Pinpoint the cell where the given text exists, returning its (x, y) midpoint coordinate. 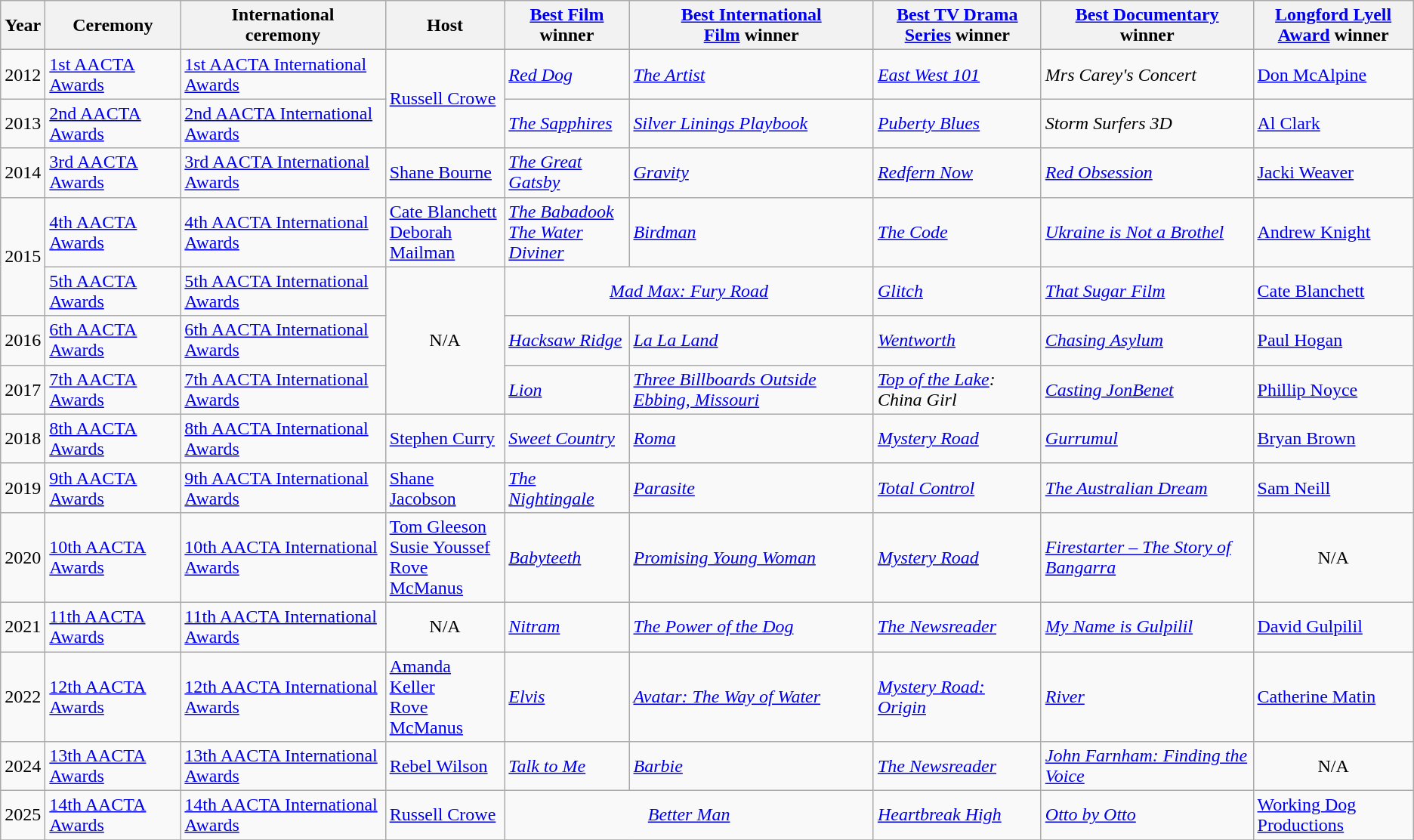
The Australian Dream (1147, 488)
11th AACTA Awards (113, 627)
3rd AACTA Awards (113, 172)
Mystery Road: Origin (957, 696)
Cate Blanchett (1333, 292)
7th AACTA Awards (113, 390)
Ceremony (113, 26)
Shane Bourne (445, 172)
Top of the Lake: China Girl (957, 390)
David Gulpilil (1333, 627)
2022 (23, 696)
10th AACTA International Awards (282, 557)
11th AACTA International Awards (282, 627)
Barbie (751, 766)
2018 (23, 438)
9th AACTA Awards (113, 488)
The Power of the Dog (751, 627)
La La Land (751, 340)
Don McAlpine (1333, 74)
Glitch (957, 292)
Hacksaw Ridge (567, 340)
2021 (23, 627)
Red Dog (567, 74)
Firestarter – The Story of Bangarra (1147, 557)
2016 (23, 340)
2nd AACTA International Awards (282, 124)
Year (23, 26)
Best InternationalFilm winner (751, 26)
Casting JonBenet (1147, 390)
2nd AACTA Awards (113, 124)
2024 (23, 766)
Storm Surfers 3D (1147, 124)
Talk to Me (567, 766)
The Artist (751, 74)
Phillip Noyce (1333, 390)
Red Obsession (1147, 172)
Mrs Carey's Concert (1147, 74)
Nitram (567, 627)
4th AACTA International Awards (282, 232)
2020 (23, 557)
Avatar: The Way of Water (751, 696)
Birdman (751, 232)
Rebel Wilson (445, 766)
Otto by Otto (1147, 816)
Redfern Now (957, 172)
Andrew Knight (1333, 232)
John Farnham: Finding the Voice (1147, 766)
The Sapphires (567, 124)
1st AACTA Awards (113, 74)
2025 (23, 816)
Lion (567, 390)
Heartbreak High (957, 816)
Puberty Blues (957, 124)
Shane Jacobson (445, 488)
The Nightingale (567, 488)
The BabadookThe Water Diviner (567, 232)
Bryan Brown (1333, 438)
2013 (23, 124)
The Code (957, 232)
2012 (23, 74)
East West 101 (957, 74)
1st AACTA International Awards (282, 74)
13th AACTA Awards (113, 766)
Babyteeth (567, 557)
Best Filmwinner (567, 26)
Sam Neill (1333, 488)
Internationalceremony (282, 26)
9th AACTA International Awards (282, 488)
Stephen Curry (445, 438)
Parasite (751, 488)
10th AACTA Awards (113, 557)
Longford LyellAward winner (1333, 26)
6th AACTA Awards (113, 340)
14th AACTA Awards (113, 816)
Mad Max: Fury Road (689, 292)
8th AACTA Awards (113, 438)
12th AACTA International Awards (282, 696)
River (1147, 696)
Gravity (751, 172)
Chasing Asylum (1147, 340)
Three Billboards Outside Ebbing, Missouri (751, 390)
Amanda KellerRove McManus (445, 696)
Al Clark (1333, 124)
Cate BlanchettDeborah Mailman (445, 232)
Paul Hogan (1333, 340)
Catherine Matin (1333, 696)
13th AACTA International Awards (282, 766)
Ukraine is Not a Brothel (1147, 232)
5th AACTA Awards (113, 292)
12th AACTA Awards (113, 696)
6th AACTA International Awards (282, 340)
Gurrumul (1147, 438)
Elvis (567, 696)
Host (445, 26)
Best TV DramaSeries winner (957, 26)
3rd AACTA International Awards (282, 172)
Better Man (689, 816)
Working Dog Productions (1333, 816)
2017 (23, 390)
My Name is Gulpilil (1147, 627)
Best Documentarywinner (1147, 26)
2019 (23, 488)
Roma (751, 438)
Tom GleesonSusie YoussefRove McManus (445, 557)
5th AACTA International Awards (282, 292)
Wentworth (957, 340)
Promising Young Woman (751, 557)
7th AACTA International Awards (282, 390)
Total Control (957, 488)
Jacki Weaver (1333, 172)
Silver Linings Playbook (751, 124)
Sweet Country (567, 438)
14th AACTA International Awards (282, 816)
2015 (23, 257)
The Great Gatsby (567, 172)
8th AACTA International Awards (282, 438)
2014 (23, 172)
4th AACTA Awards (113, 232)
That Sugar Film (1147, 292)
